Pinpoint the cell where the given text exists, returning its (X, Y) midpoint coordinate. 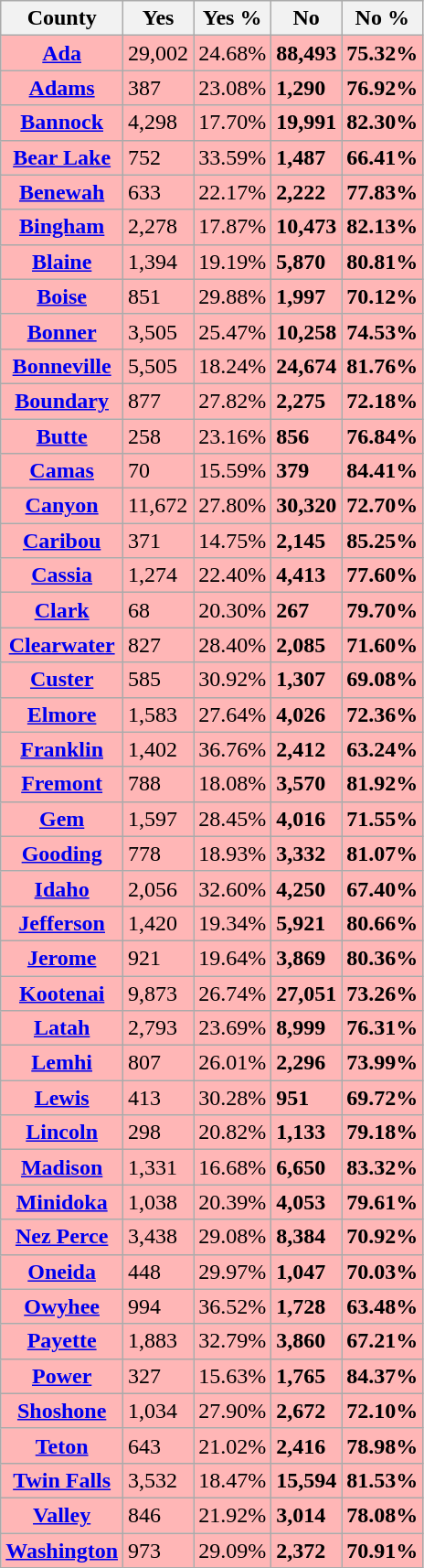
18.08% (232, 784)
69.72% (382, 1098)
921 (159, 958)
846 (159, 1515)
Canyon (62, 506)
Custer (62, 680)
371 (159, 541)
2,416 (307, 1445)
17.87% (232, 227)
Washington (62, 1551)
2,672 (307, 1411)
Payette (62, 1341)
1,997 (307, 296)
4,016 (307, 819)
5,505 (159, 366)
9,873 (159, 993)
76.92% (382, 88)
28.45% (232, 819)
3,014 (307, 1515)
19,991 (307, 123)
81.92% (382, 784)
Clark (62, 610)
827 (159, 645)
76.84% (382, 436)
81.07% (382, 854)
Benewah (62, 192)
1,038 (159, 1202)
Lewis (62, 1098)
778 (159, 854)
79.61% (382, 1202)
10,473 (307, 227)
70 (159, 471)
74.53% (382, 331)
23.08% (232, 88)
2,085 (307, 645)
81.53% (382, 1480)
1,420 (159, 923)
76.31% (382, 1028)
Jefferson (62, 923)
8,384 (307, 1237)
Ada (62, 53)
4,250 (307, 888)
18.47% (232, 1480)
379 (307, 471)
26.74% (232, 993)
20.82% (232, 1133)
1,047 (307, 1272)
18.93% (232, 854)
20.30% (232, 610)
26.01% (232, 1063)
2,275 (307, 401)
Minidoka (62, 1202)
413 (159, 1098)
81.76% (382, 366)
1,728 (307, 1306)
4,026 (307, 714)
15.63% (232, 1376)
82.13% (382, 227)
Jerome (62, 958)
Lincoln (62, 1133)
5,870 (307, 262)
327 (159, 1376)
27.82% (232, 401)
643 (159, 1445)
County (62, 18)
1,133 (307, 1133)
19.64% (232, 958)
72.18% (382, 401)
67.40% (382, 888)
Nez Perce (62, 1237)
80.36% (382, 958)
22.40% (232, 575)
Adams (62, 88)
27.64% (232, 714)
63.24% (382, 749)
1,307 (307, 680)
4,053 (307, 1202)
63.48% (382, 1306)
20.39% (232, 1202)
1,402 (159, 749)
14.75% (232, 541)
15,594 (307, 1480)
585 (159, 680)
73.26% (382, 993)
77.83% (382, 192)
30.92% (232, 680)
25.47% (232, 331)
3,570 (307, 784)
994 (159, 1306)
851 (159, 296)
387 (159, 88)
19.19% (232, 262)
3,438 (159, 1237)
84.37% (382, 1376)
23.16% (232, 436)
75.32% (382, 53)
788 (159, 784)
17.70% (232, 123)
29.09% (232, 1551)
973 (159, 1551)
1,034 (159, 1411)
Bear Lake (62, 157)
22.17% (232, 192)
78.08% (382, 1515)
No (307, 18)
67.21% (382, 1341)
71.55% (382, 819)
Caribou (62, 541)
4,298 (159, 123)
1,487 (307, 157)
72.36% (382, 714)
4,413 (307, 575)
1,290 (307, 88)
70.12% (382, 296)
Fremont (62, 784)
28.40% (232, 645)
Cassia (62, 575)
69.08% (382, 680)
3,869 (307, 958)
Idaho (62, 888)
1,883 (159, 1341)
18.24% (232, 366)
Yes % (232, 18)
Clearwater (62, 645)
Camas (62, 471)
1,597 (159, 819)
Bingham (62, 227)
19.34% (232, 923)
70.92% (382, 1237)
68 (159, 610)
Butte (62, 436)
2,412 (307, 749)
79.18% (382, 1133)
2,222 (307, 192)
Bonner (62, 331)
Blaine (62, 262)
83.32% (382, 1167)
27.90% (232, 1411)
2,793 (159, 1028)
Teton (62, 1445)
2,372 (307, 1551)
Twin Falls (62, 1480)
21.92% (232, 1515)
Boundary (62, 401)
32.79% (232, 1341)
30,320 (307, 506)
29,002 (159, 53)
29.88% (232, 296)
Owyhee (62, 1306)
32.60% (232, 888)
72.10% (382, 1411)
70.91% (382, 1551)
36.76% (232, 749)
Yes (159, 18)
877 (159, 401)
1,394 (159, 262)
16.68% (232, 1167)
Oneida (62, 1272)
88,493 (307, 53)
24,674 (307, 366)
27.80% (232, 506)
27,051 (307, 993)
Power (62, 1376)
Shoshone (62, 1411)
633 (159, 192)
29.08% (232, 1237)
2,056 (159, 888)
Madison (62, 1167)
33.59% (232, 157)
No % (382, 18)
5,921 (307, 923)
8,999 (307, 1028)
Latah (62, 1028)
30.28% (232, 1098)
3,532 (159, 1480)
856 (307, 436)
72.70% (382, 506)
73.99% (382, 1063)
3,505 (159, 331)
1,331 (159, 1167)
66.41% (382, 157)
258 (159, 436)
36.52% (232, 1306)
Boise (62, 296)
1,583 (159, 714)
71.60% (382, 645)
6,650 (307, 1167)
10,258 (307, 331)
Valley (62, 1515)
80.81% (382, 262)
Elmore (62, 714)
Franklin (62, 749)
23.69% (232, 1028)
951 (307, 1098)
3,332 (307, 854)
24.68% (232, 53)
78.98% (382, 1445)
85.25% (382, 541)
Gem (62, 819)
2,278 (159, 227)
11,672 (159, 506)
1,765 (307, 1376)
807 (159, 1063)
79.70% (382, 610)
752 (159, 157)
Bonneville (62, 366)
2,145 (307, 541)
80.66% (382, 923)
70.03% (382, 1272)
3,860 (307, 1341)
15.59% (232, 471)
1,274 (159, 575)
21.02% (232, 1445)
267 (307, 610)
298 (159, 1133)
2,296 (307, 1063)
Lemhi (62, 1063)
Kootenai (62, 993)
29.97% (232, 1272)
77.60% (382, 575)
84.41% (382, 471)
448 (159, 1272)
Bannock (62, 123)
Gooding (62, 854)
82.30% (382, 123)
